Detect which cell encompasses the target text, then output its (x, y) center coordinate. 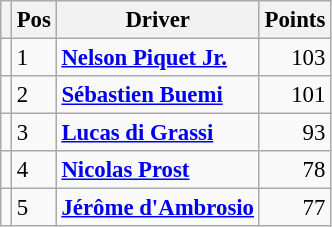
77 (294, 208)
Lucas di Grassi (158, 133)
4 (34, 170)
1 (34, 58)
Pos (34, 20)
2 (34, 95)
3 (34, 133)
Nicolas Prost (158, 170)
Points (294, 20)
Nelson Piquet Jr. (158, 58)
103 (294, 58)
Sébastien Buemi (158, 95)
78 (294, 170)
101 (294, 95)
Jérôme d'Ambrosio (158, 208)
93 (294, 133)
Driver (158, 20)
5 (34, 208)
